Capture the cell that displays the provided text and extract its (X, Y) central coordinate. 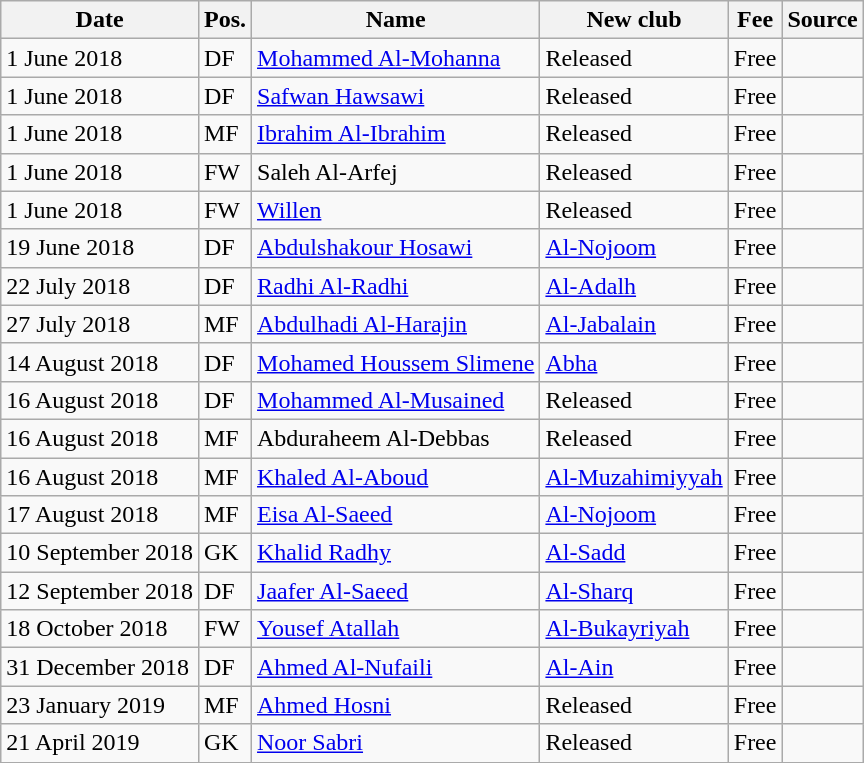
12 September 2018 (100, 591)
Yousef Atallah (396, 629)
21 April 2019 (100, 743)
22 July 2018 (100, 286)
Abdulshakour Hosawi (396, 248)
Khaled Al-Aboud (396, 477)
Al-Adalh (634, 286)
Abduraheem Al-Debbas (396, 438)
Al-Bukayriyah (634, 629)
Abdulhadi Al-Harajin (396, 324)
Date (100, 20)
Saleh Al-Arfej (396, 172)
Ibrahim Al-Ibrahim (396, 134)
Willen (396, 210)
Name (396, 20)
Ahmed Al-Nufaili (396, 667)
17 August 2018 (100, 515)
18 October 2018 (100, 629)
Pos. (224, 20)
Mohammed Al-Musained (396, 400)
Safwan Hawsawi (396, 96)
Mohamed Houssem Slimene (396, 362)
Radhi Al-Radhi (396, 286)
19 June 2018 (100, 248)
Al-Sadd (634, 553)
Source (822, 20)
Al-Jabalain (634, 324)
Al-Ain (634, 667)
Abha (634, 362)
27 July 2018 (100, 324)
31 December 2018 (100, 667)
Ahmed Hosni (396, 705)
Eisa Al-Saeed (396, 515)
Noor Sabri (396, 743)
Jaafer Al-Saeed (396, 591)
14 August 2018 (100, 362)
Mohammed Al-Mohanna (396, 58)
Khalid Radhy (396, 553)
10 September 2018 (100, 553)
23 January 2019 (100, 705)
Al-Muzahimiyyah (634, 477)
New club (634, 20)
Al-Sharq (634, 591)
Fee (755, 20)
